Locate the cell with the specified text and output its [X, Y] center coordinate. 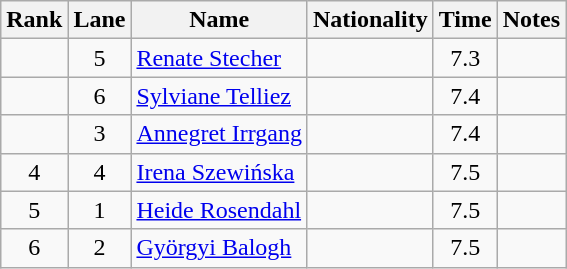
Sylviane Telliez [220, 96]
Name [220, 20]
1 [100, 210]
Irena Szewińska [220, 172]
Annegret Irrgang [220, 134]
Notes [531, 20]
Györgyi Balogh [220, 248]
3 [100, 134]
Time [465, 20]
7.3 [465, 58]
Heide Rosendahl [220, 210]
Nationality [370, 20]
Rank [34, 20]
2 [100, 248]
Renate Stecher [220, 58]
Lane [100, 20]
